Locate the cell with the specified text and output its (x, y) center coordinate. 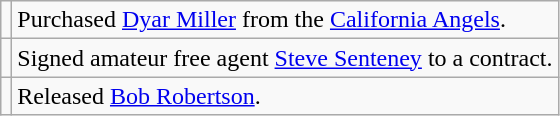
Purchased Dyar Miller from the California Angels. (285, 20)
Signed amateur free agent Steve Senteney to a contract. (285, 58)
Released Bob Robertson. (285, 96)
